Pinpoint the cell where the given text exists, returning its (X, Y) midpoint coordinate. 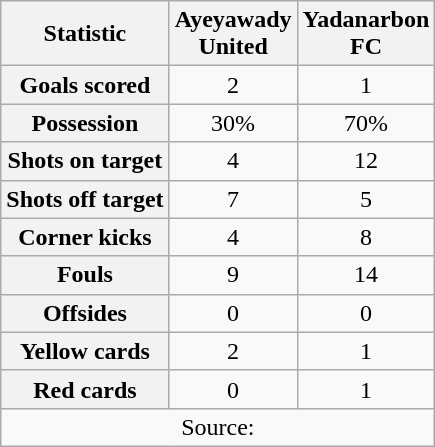
Shots off target (85, 199)
Yellow cards (85, 351)
Shots on target (85, 161)
Ayeyawady United (233, 34)
70% (366, 123)
Goals scored (85, 85)
Source: (218, 427)
14 (366, 275)
Offsides (85, 313)
30% (233, 123)
Red cards (85, 389)
Fouls (85, 275)
Possession (85, 123)
8 (366, 237)
Yadanarbon FC (366, 34)
Statistic (85, 34)
Corner kicks (85, 237)
5 (366, 199)
9 (233, 275)
7 (233, 199)
12 (366, 161)
